Find where the given text appears and provide that cell's center as (X, Y) coordinate. 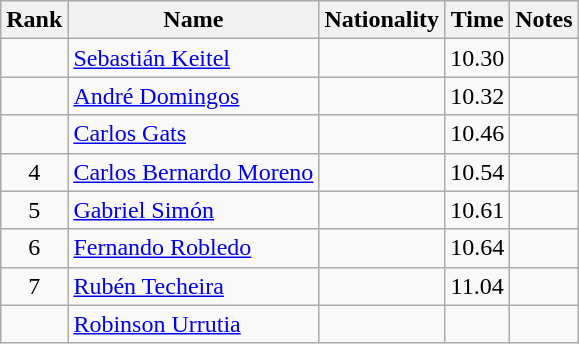
Fernando Robledo (194, 248)
10.64 (478, 248)
7 (34, 286)
10.32 (478, 96)
André Domingos (194, 96)
Rubén Techeira (194, 286)
Gabriel Simón (194, 210)
Time (478, 20)
10.61 (478, 210)
Name (194, 20)
4 (34, 172)
Nationality (382, 20)
10.54 (478, 172)
Notes (544, 20)
10.30 (478, 58)
11.04 (478, 286)
Robinson Urrutia (194, 324)
Carlos Bernardo Moreno (194, 172)
10.46 (478, 134)
Sebastián Keitel (194, 58)
5 (34, 210)
Carlos Gats (194, 134)
6 (34, 248)
Rank (34, 20)
